Return [X, Y] of the center of cell containing provided text 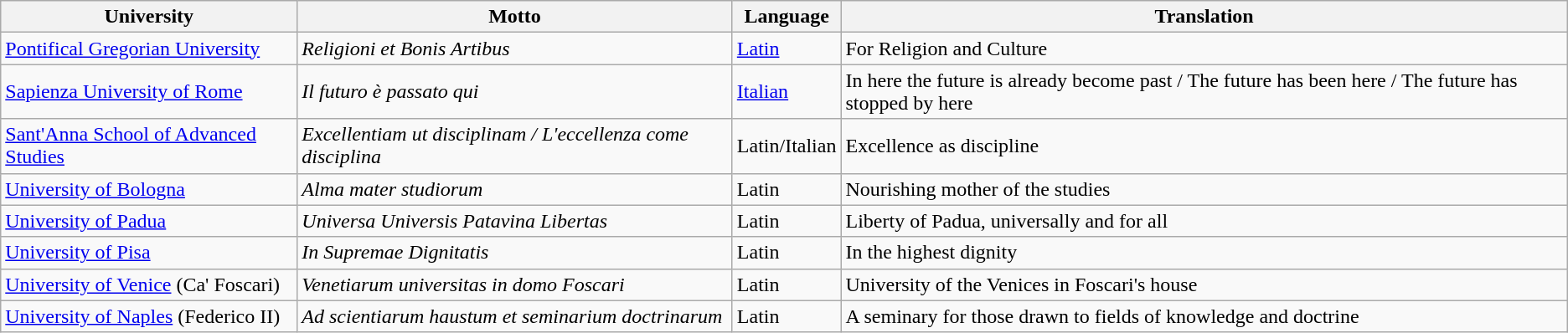
Italian [787, 92]
Motto [514, 17]
Il futuro è passato qui [514, 92]
Excellence as discipline [1204, 146]
University of Venice (Ca' Foscari) [149, 284]
Nourishing mother of the studies [1204, 189]
Sant'Anna School of Advanced Studies [149, 146]
Universa Universis Patavina Libertas [514, 221]
A seminary for those drawn to fields of knowledge and doctrine [1204, 316]
Venetiarum universitas in domo Foscari [514, 284]
University [149, 17]
Liberty of Padua, universally and for all [1204, 221]
Ad scientiarum haustum et seminarium doctrinarum [514, 316]
Language [787, 17]
Sapienza University of Rome [149, 92]
University of the Venices in Foscari's house [1204, 284]
Excellentiam ut disciplinam / L'eccellenza come disciplina [514, 146]
University of Pisa [149, 253]
In here the future is already become past / The future has been here / The future has stopped by here [1204, 92]
University of Bologna [149, 189]
University of Padua [149, 221]
Translation [1204, 17]
University of Naples (Federico II) [149, 316]
Alma mater studiorum [514, 189]
Pontifical Gregorian University [149, 49]
For Religion and Culture [1204, 49]
Latin/Italian [787, 146]
Religioni et Bonis Artibus [514, 49]
In the highest dignity [1204, 253]
In Supremae Dignitatis [514, 253]
